Capture the cell that displays the provided text and extract its [x, y] central coordinate. 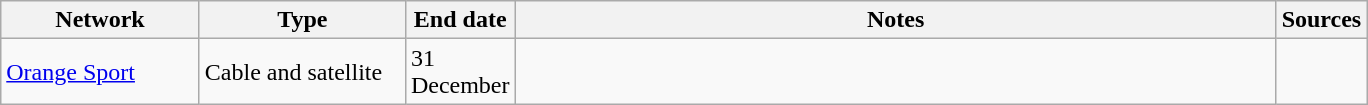
Notes [896, 20]
Orange Sport [100, 72]
Sources [1322, 20]
Cable and satellite [302, 72]
Type [302, 20]
Network [100, 20]
End date [460, 20]
31 December [460, 72]
